Return (X, Y) of the center of cell containing provided text 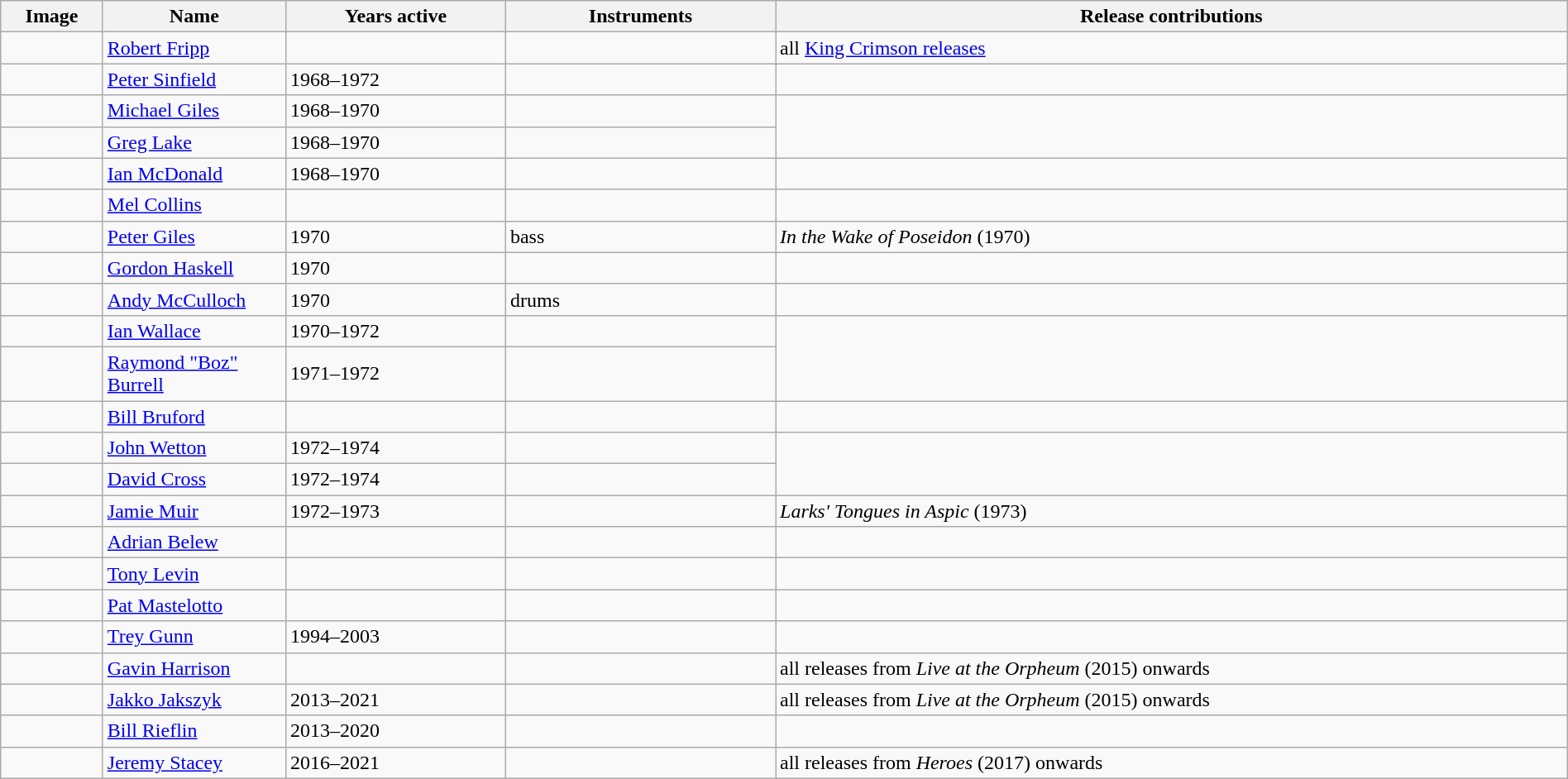
John Wetton (194, 448)
Peter Sinfield (194, 79)
David Cross (194, 480)
Release contributions (1172, 17)
2013–2020 (395, 731)
drums (640, 299)
1994–2003 (395, 637)
all King Crimson releases (1172, 48)
Gavin Harrison (194, 668)
Instruments (640, 17)
Bill Bruford (194, 416)
2016–2021 (395, 762)
all releases from Heroes (2017) onwards (1172, 762)
Jakko Jakszyk (194, 700)
Bill Rieflin (194, 731)
Raymond "Boz" Burrell (194, 374)
Years active (395, 17)
Gordon Haskell (194, 268)
Peter Giles (194, 237)
Michael Giles (194, 111)
Adrian Belew (194, 542)
1971–1972 (395, 374)
Name (194, 17)
Image (52, 17)
bass (640, 237)
Mel Collins (194, 205)
Tony Levin (194, 574)
1972–1973 (395, 511)
Ian McDonald (194, 174)
Ian Wallace (194, 331)
Trey Gunn (194, 637)
Larks' Tongues in Aspic (1973) (1172, 511)
Andy McCulloch (194, 299)
1968–1972 (395, 79)
Greg Lake (194, 142)
Pat Mastelotto (194, 605)
Robert Fripp (194, 48)
Jeremy Stacey (194, 762)
In the Wake of Poseidon (1970) (1172, 237)
Jamie Muir (194, 511)
2013–2021 (395, 700)
1970–1972 (395, 331)
